Detect which cell encompasses the target text, then output its (x, y) center coordinate. 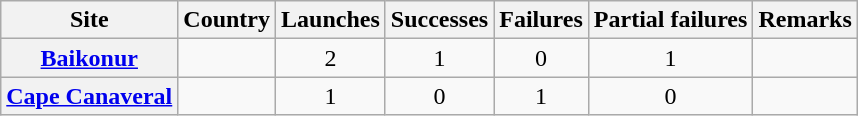
2 (331, 58)
Launches (331, 20)
Baikonur (90, 58)
Failures (542, 20)
Successes (439, 20)
Partial failures (670, 20)
Site (90, 20)
Remarks (805, 20)
Country (227, 20)
Cape Canaveral (90, 96)
